For the text-containing cell, return its midpoint in (x, y) coordinate format. 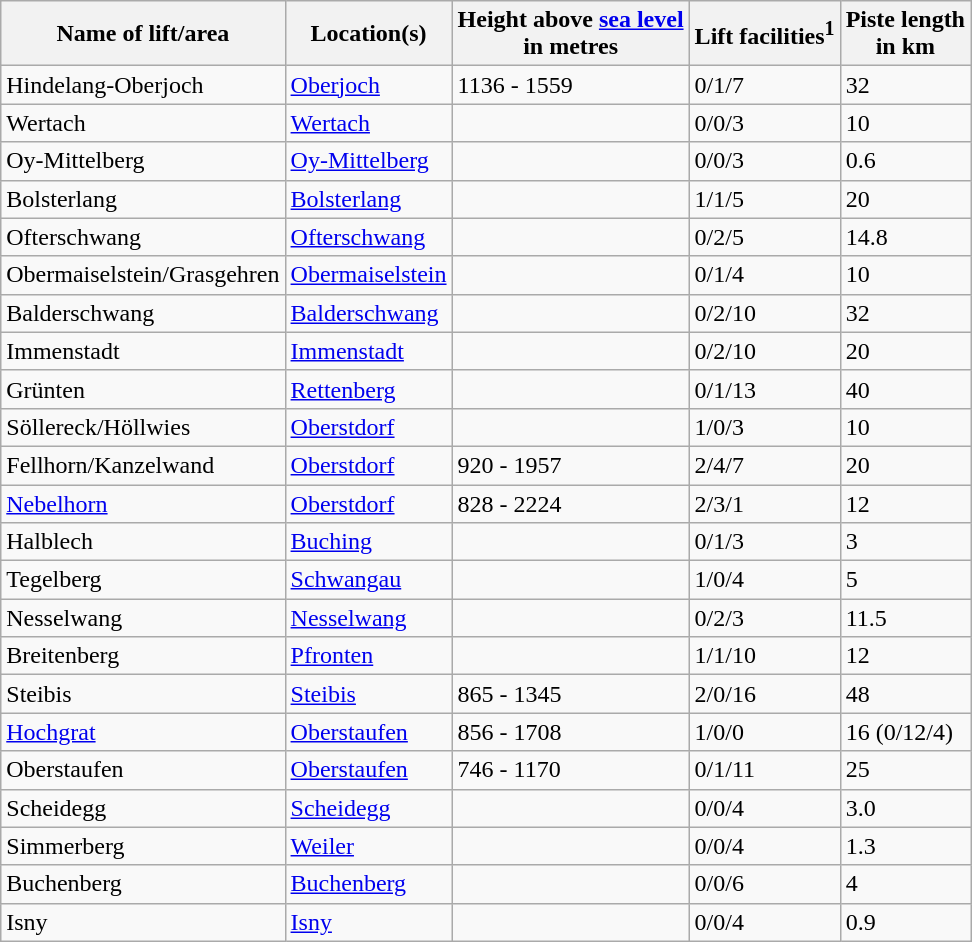
Grünten (143, 389)
Fellhorn/Kanzelwand (143, 465)
Nebelhorn (143, 503)
48 (905, 694)
Simmerberg (143, 846)
Name of lift/area (143, 34)
0/1/11 (764, 770)
1/1/5 (764, 199)
0/1/3 (764, 542)
Breitenberg (143, 656)
1/0/4 (764, 580)
920 - 1957 (570, 465)
Weiler (368, 846)
0/0/6 (764, 884)
5 (905, 580)
Hochgrat (143, 732)
Tegelberg (143, 580)
Halblech (143, 542)
Schwangau (368, 580)
0/1/13 (764, 389)
Rettenberg (368, 389)
2/0/16 (764, 694)
2/4/7 (764, 465)
2/3/1 (764, 503)
0.6 (905, 161)
3.0 (905, 808)
14.8 (905, 237)
Oberjoch (368, 85)
4 (905, 884)
1/0/3 (764, 427)
1/0/0 (764, 732)
1136 - 1559 (570, 85)
1/1/10 (764, 656)
856 - 1708 (570, 732)
Location(s) (368, 34)
746 - 1170 (570, 770)
Obermaiselstein/Grasgehren (143, 275)
828 - 2224 (570, 503)
0.9 (905, 922)
Lift facilities1 (764, 34)
0/1/7 (764, 85)
Buching (368, 542)
Hindelang-Oberjoch (143, 85)
Piste length in km (905, 34)
16 (0/12/4) (905, 732)
11.5 (905, 618)
0/1/4 (764, 275)
Height above sea level in metres (570, 34)
Söllereck/Höllwies (143, 427)
0/2/3 (764, 618)
0/2/5 (764, 237)
40 (905, 389)
Obermaiselstein (368, 275)
865 - 1345 (570, 694)
3 (905, 542)
1.3 (905, 846)
Pfronten (368, 656)
25 (905, 770)
